Scan for the cell matching the given text and deliver its [X, Y] coordinate at center. 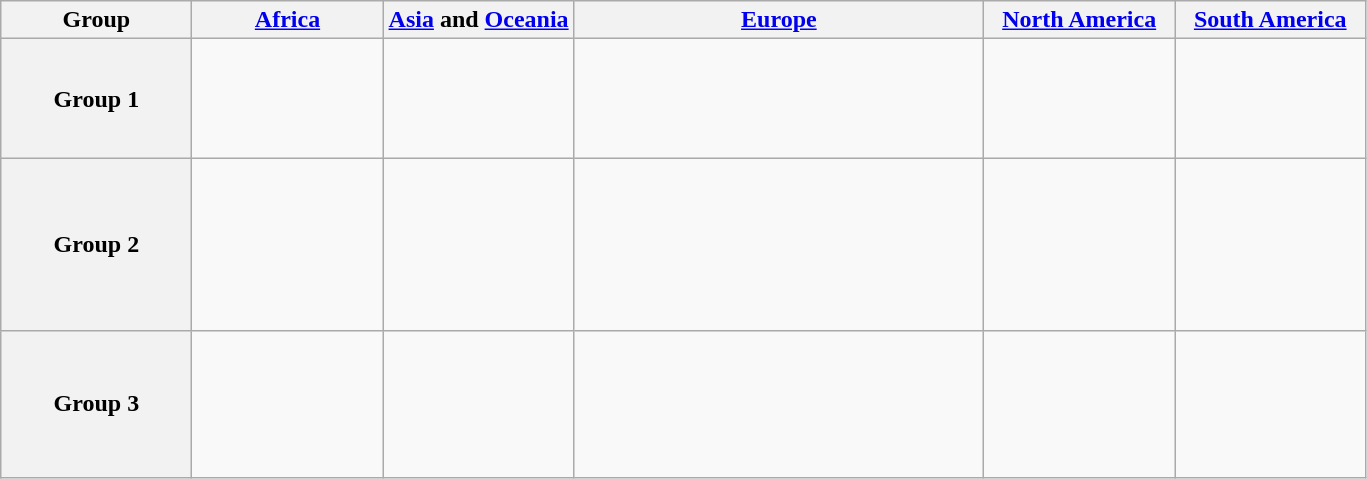
North America [1080, 20]
Asia and Oceania [478, 20]
South America [1270, 20]
Group 2 [96, 244]
Group 3 [96, 404]
Europe [779, 20]
Group [96, 20]
Africa [288, 20]
Group 1 [96, 98]
